Return the [x, y] coordinate for the center point of the cell that contains the specified text.  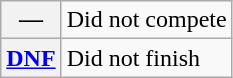
Did not finish [146, 58]
— [31, 20]
Did not compete [146, 20]
DNF [31, 58]
